Extract the [X, Y] coordinate from the center of the cell holding the provided text.  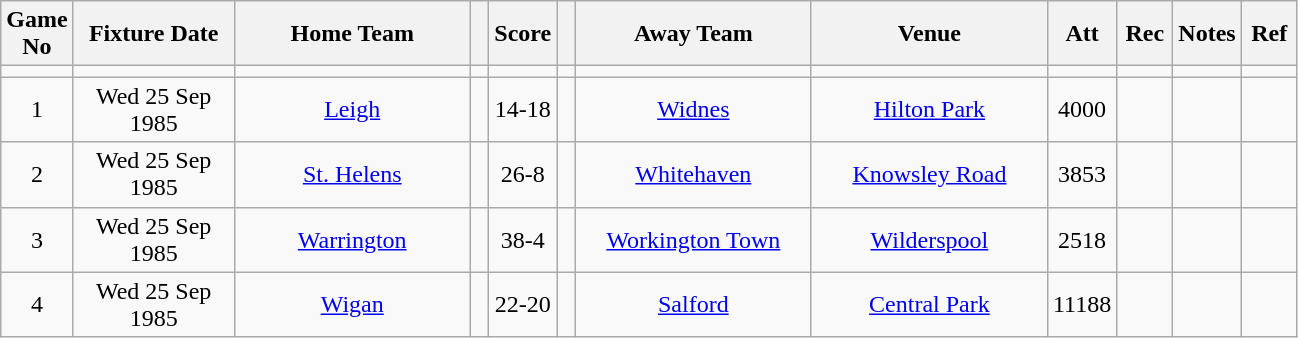
Workington Town [693, 240]
Hilton Park [929, 110]
Fixture Date [154, 34]
22-20 [523, 304]
1 [37, 110]
4000 [1082, 110]
Notes [1207, 34]
Wilderspool [929, 240]
3 [37, 240]
Knowsley Road [929, 174]
Central Park [929, 304]
Leigh [352, 110]
Warrington [352, 240]
Game No [37, 34]
Away Team [693, 34]
Att [1082, 34]
14-18 [523, 110]
Score [523, 34]
Salford [693, 304]
26-8 [523, 174]
Rec [1145, 34]
Venue [929, 34]
3853 [1082, 174]
St. Helens [352, 174]
2518 [1082, 240]
11188 [1082, 304]
Wigan [352, 304]
Home Team [352, 34]
2 [37, 174]
Ref [1269, 34]
Widnes [693, 110]
Whitehaven [693, 174]
38-4 [523, 240]
4 [37, 304]
